Search for the cell housing the specified text and yield its [x, y] center coordinate. 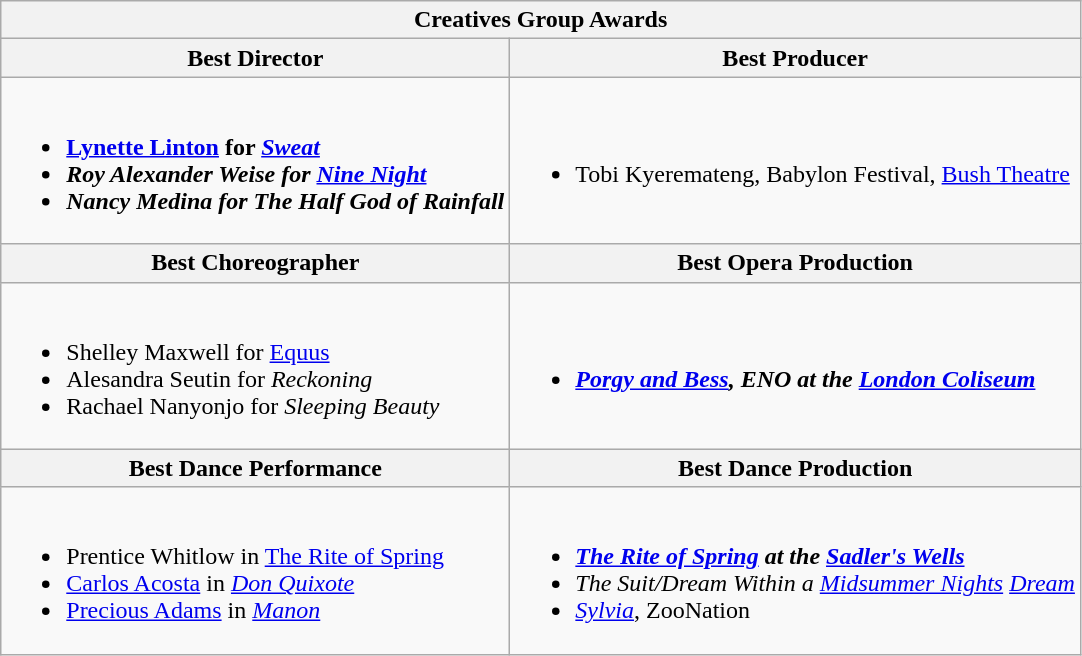
Best Dance Performance [256, 468]
Creatives Group Awards [541, 20]
Shelley Maxwell for EquusAlesandra Seutin for ReckoningRachael Nanyonjo for Sleeping Beauty [256, 366]
Best Dance Production [796, 468]
Best Director [256, 58]
Best Producer [796, 58]
Tobi Kyeremateng, Babylon Festival, Bush Theatre [796, 160]
Porgy and Bess, ENO at the London Coliseum [796, 366]
Best Choreographer [256, 263]
The Rite of Spring at the Sadler's WellsThe Suit/Dream Within a Midsummer Nights DreamSylvia, ZooNation [796, 570]
Lynette Linton for SweatRoy Alexander Weise for Nine NightNancy Medina for The Half God of Rainfall [256, 160]
Prentice Whitlow in The Rite of SpringCarlos Acosta in Don QuixotePrecious Adams in Manon [256, 570]
Best Opera Production [796, 263]
